For the text-containing cell, return its midpoint in (X, Y) coordinate format. 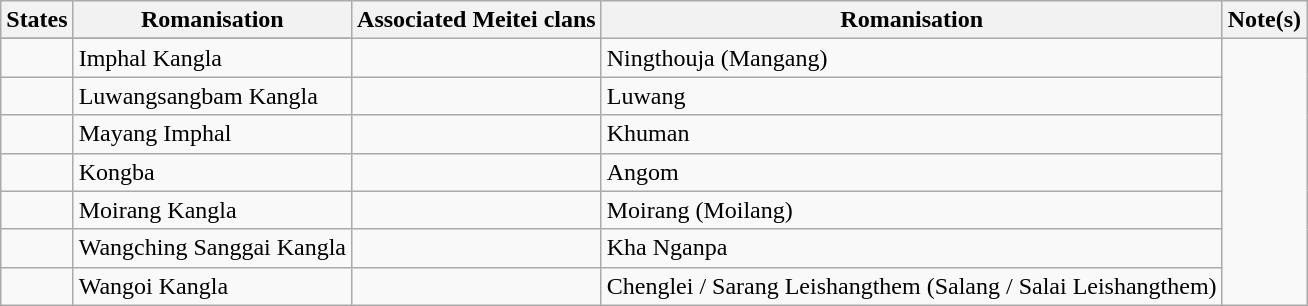
Moirang (Moilang) (912, 210)
Wangoi Kangla (212, 286)
Chenglei / Sarang Leishangthem (Salang / Salai Leishangthem) (912, 286)
Angom (912, 172)
Ningthouja (Mangang) (912, 58)
Wangching Sanggai Kangla (212, 248)
Note(s) (1264, 20)
Luwang (912, 96)
Imphal Kangla (212, 58)
Mayang Imphal (212, 134)
Khuman (912, 134)
Luwangsangbam Kangla (212, 96)
Kha Nganpa (912, 248)
Kongba (212, 172)
Moirang Kangla (212, 210)
States (37, 20)
Associated Meitei clans (477, 20)
